Locate the cell with the specified text and output its [x, y] center coordinate. 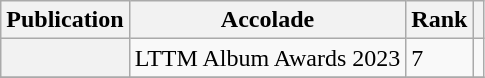
Accolade [268, 20]
7 [440, 58]
LTTM Album Awards 2023 [268, 58]
Rank [440, 20]
Publication [65, 20]
